Extract the [X, Y] coordinate from the center of the cell holding the provided text.  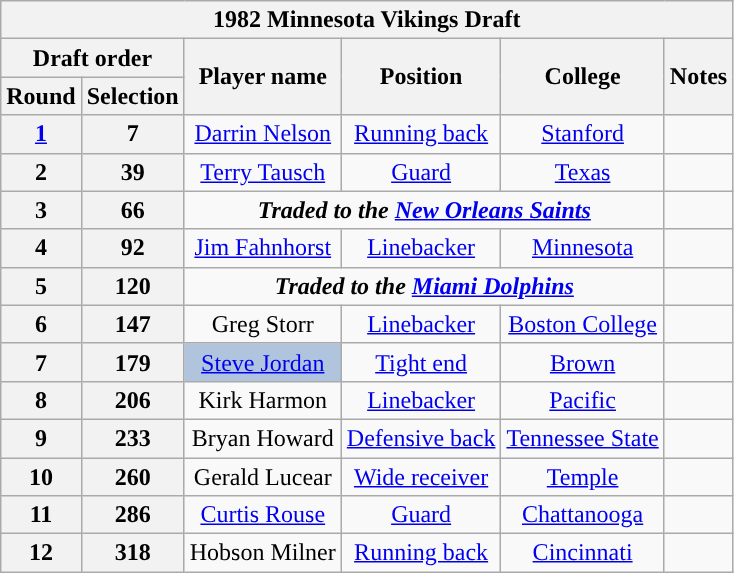
9 [41, 438]
Jim Fahnhorst [262, 248]
2 [41, 172]
Position [421, 77]
Draft order [92, 58]
1982 Minnesota Vikings Draft [367, 20]
120 [132, 286]
Notes [698, 77]
Bryan Howard [262, 438]
206 [132, 400]
Hobson Milner [262, 553]
Cincinnati [582, 553]
10 [41, 477]
Player name [262, 77]
92 [132, 248]
Stanford [582, 134]
Brown [582, 362]
6 [41, 324]
318 [132, 553]
1 [41, 134]
Boston College [582, 324]
66 [132, 210]
Pacific [582, 400]
12 [41, 553]
College [582, 77]
Gerald Lucear [262, 477]
Traded to the Miami Dolphins [424, 286]
8 [41, 400]
Traded to the New Orleans Saints [424, 210]
147 [132, 324]
4 [41, 248]
233 [132, 438]
Tennessee State [582, 438]
Steve Jordan [262, 362]
Temple [582, 477]
5 [41, 286]
11 [41, 515]
Defensive back [421, 438]
Kirk Harmon [262, 400]
179 [132, 362]
Darrin Nelson [262, 134]
39 [132, 172]
Tight end [421, 362]
Greg Storr [262, 324]
Minnesota [582, 248]
Curtis Rouse [262, 515]
260 [132, 477]
Texas [582, 172]
Chattanooga [582, 515]
Wide receiver [421, 477]
Round [41, 96]
3 [41, 210]
Terry Tausch [262, 172]
286 [132, 515]
Selection [132, 96]
